Search for the cell housing the specified text and yield its [X, Y] center coordinate. 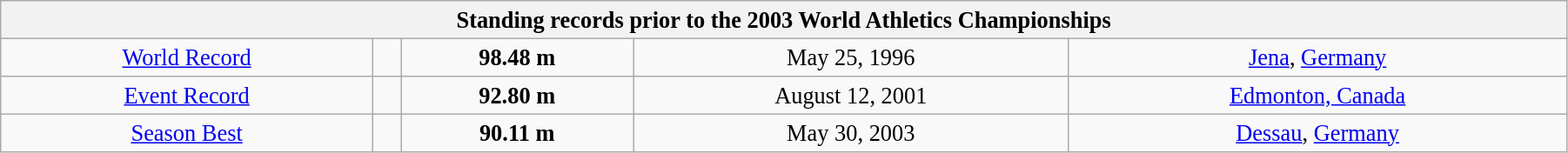
Standing records prior to the 2003 World Athletics Championships [784, 19]
98.48 m [517, 57]
Dessau, Germany [1317, 133]
92.80 m [517, 95]
World Record [187, 57]
Season Best [187, 133]
Event Record [187, 95]
August 12, 2001 [851, 95]
Edmonton, Canada [1317, 95]
Jena, Germany [1317, 57]
May 25, 1996 [851, 57]
90.11 m [517, 133]
May 30, 2003 [851, 133]
